Return [X, Y] of the center of cell containing provided text 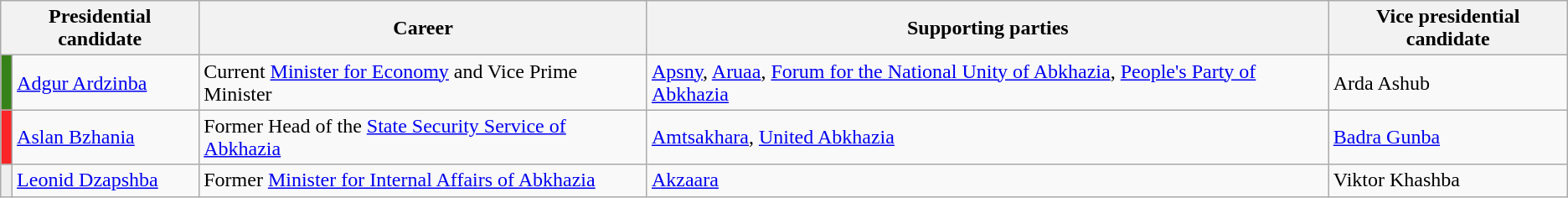
Presidential candidate [101, 29]
Amtsakhara, United Abkhazia [988, 138]
Apsny, Aruaa, Forum for the National Unity of Abkhazia, People's Party of Abkhazia [988, 82]
Former Minister for Internal Affairs of Abkhazia [424, 180]
Career [424, 29]
Akzaara [988, 180]
Viktor Khashba [1447, 180]
Arda Ashub [1447, 82]
Adgur Ardzinba [106, 82]
Former Head of the State Security Service of Abkhazia [424, 138]
Aslan Bzhania [106, 138]
Supporting parties [988, 29]
Badra Gunba [1447, 138]
Vice presidential candidate [1447, 29]
Leonid Dzapshba [106, 180]
Current Minister for Economy and Vice Prime Minister [424, 82]
